From the cell containing the given text, extract its center point as (X, Y) coordinate. 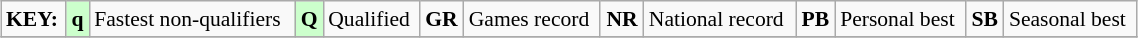
Qualified (371, 19)
Q (309, 19)
GR (442, 19)
PB (816, 19)
q (78, 19)
Games record (532, 19)
National record (720, 19)
Fastest non-qualifiers (192, 19)
Seasonal best (1070, 19)
Personal best (900, 19)
KEY: (34, 19)
NR (622, 19)
SB (985, 19)
